Determine the (x, y) coordinate at the center of the cell enclosing the given text.  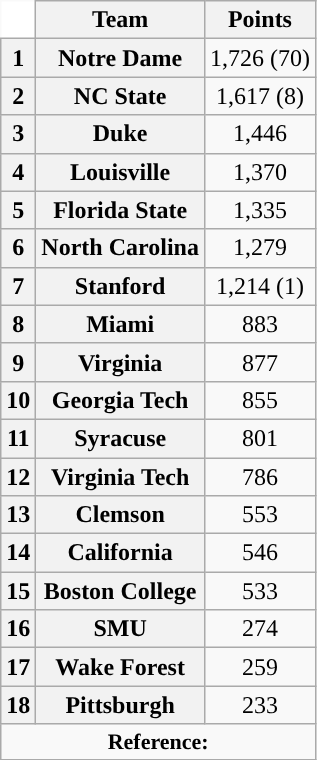
1,446 (260, 134)
NC State (120, 96)
3 (18, 134)
18 (18, 705)
786 (260, 477)
17 (18, 667)
Miami (120, 324)
Wake Forest (120, 667)
Florida State (120, 210)
8 (18, 324)
7 (18, 286)
6 (18, 248)
Syracuse (120, 438)
11 (18, 438)
274 (260, 629)
1,335 (260, 210)
5 (18, 210)
14 (18, 553)
1,214 (1) (260, 286)
1,726 (70) (260, 58)
10 (18, 400)
4 (18, 172)
883 (260, 324)
1,279 (260, 248)
Stanford (120, 286)
2 (18, 96)
13 (18, 515)
North Carolina (120, 248)
259 (260, 667)
Notre Dame (120, 58)
9 (18, 362)
Clemson (120, 515)
553 (260, 515)
Boston College (120, 591)
SMU (120, 629)
12 (18, 477)
1 (18, 58)
Duke (120, 134)
Georgia Tech (120, 400)
1,370 (260, 172)
Louisville (120, 172)
546 (260, 553)
233 (260, 705)
California (120, 553)
Virginia (120, 362)
855 (260, 400)
16 (18, 629)
1,617 (8) (260, 96)
801 (260, 438)
Points (260, 20)
Pittsburgh (120, 705)
533 (260, 591)
15 (18, 591)
877 (260, 362)
Virginia Tech (120, 477)
Team (120, 20)
Reference: (158, 742)
